Scan for the cell matching the given text and deliver its [X, Y] coordinate at center. 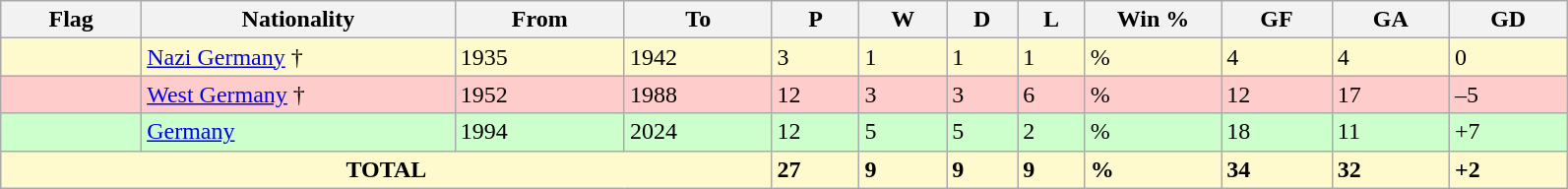
11 [1390, 132]
1994 [539, 132]
2024 [698, 132]
GA [1390, 20]
Flag [71, 20]
GD [1508, 20]
+7 [1508, 132]
To [698, 20]
D [982, 20]
L [1051, 20]
1988 [698, 94]
Nazi Germany † [299, 57]
Nationality [299, 20]
+2 [1508, 169]
18 [1277, 132]
W [904, 20]
17 [1390, 94]
1942 [698, 57]
34 [1277, 169]
West Germany † [299, 94]
1935 [539, 57]
1952 [539, 94]
P [815, 20]
From [539, 20]
0 [1508, 57]
27 [815, 169]
6 [1051, 94]
TOTAL [386, 169]
2 [1051, 132]
GF [1277, 20]
Win % [1153, 20]
32 [1390, 169]
–5 [1508, 94]
Germany [299, 132]
